Detect which cell encompasses the target text, then output its [X, Y] center coordinate. 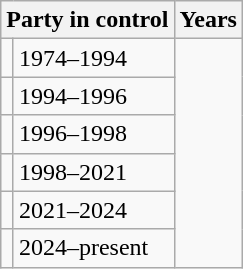
1996–1998 [94, 134]
Party in control [88, 20]
2024–present [94, 248]
2021–2024 [94, 210]
Years [208, 20]
1998–2021 [94, 172]
1994–1996 [94, 96]
1974–1994 [94, 58]
